Search for the cell housing the specified text and yield its [x, y] center coordinate. 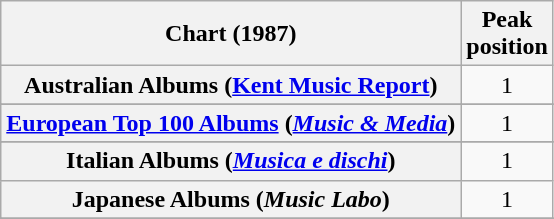
Chart (1987) [231, 34]
European Top 100 Albums (Music & Media) [231, 123]
Italian Albums (Musica e dischi) [231, 161]
Australian Albums (Kent Music Report) [231, 85]
Peakposition [507, 34]
Japanese Albums (Music Labo) [231, 199]
